Output the [X, Y] coordinate of the center of the cell containing the given text.  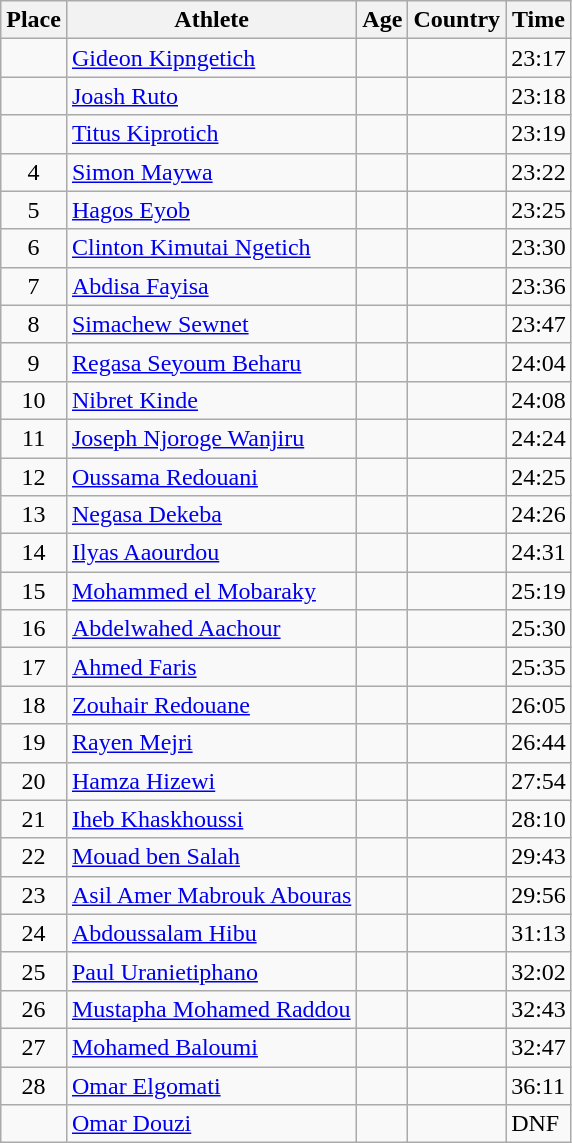
23:47 [539, 324]
Regasa Seyoum Beharu [211, 362]
Mohammed el Mobaraky [211, 591]
24 [34, 933]
23:22 [539, 172]
Titus Kiprotich [211, 134]
5 [34, 210]
Iheb Khaskhoussi [211, 819]
Gideon Kipngetich [211, 58]
25:35 [539, 667]
27:54 [539, 781]
32:43 [539, 1009]
Ahmed Faris [211, 667]
26:05 [539, 705]
17 [34, 667]
6 [34, 248]
Abdelwahed Aachour [211, 629]
24:24 [539, 438]
Ilyas Aaourdou [211, 553]
Joseph Njoroge Wanjiru [211, 438]
32:02 [539, 971]
29:56 [539, 895]
23:25 [539, 210]
29:43 [539, 857]
Mouad ben Salah [211, 857]
7 [34, 286]
Nibret Kinde [211, 400]
DNF [539, 1124]
24:31 [539, 553]
25 [34, 971]
18 [34, 705]
Mustapha Mohamed Raddou [211, 1009]
26 [34, 1009]
Simon Maywa [211, 172]
8 [34, 324]
Negasa Dekeba [211, 515]
22 [34, 857]
21 [34, 819]
Clinton Kimutai Ngetich [211, 248]
28 [34, 1085]
19 [34, 743]
9 [34, 362]
Abdoussalam Hibu [211, 933]
Age [382, 20]
24:26 [539, 515]
Rayen Mejri [211, 743]
Paul Uranietiphano [211, 971]
28:10 [539, 819]
13 [34, 515]
Abdisa Fayisa [211, 286]
24:08 [539, 400]
Hamza Hizewi [211, 781]
Mohamed Baloumi [211, 1047]
32:47 [539, 1047]
23:17 [539, 58]
Place [34, 20]
23:18 [539, 96]
31:13 [539, 933]
Athlete [211, 20]
12 [34, 477]
15 [34, 591]
Country [457, 20]
20 [34, 781]
11 [34, 438]
25:19 [539, 591]
4 [34, 172]
27 [34, 1047]
23 [34, 895]
14 [34, 553]
24:04 [539, 362]
23:19 [539, 134]
Simachew Sewnet [211, 324]
Joash Ruto [211, 96]
Hagos Eyob [211, 210]
Zouhair Redouane [211, 705]
10 [34, 400]
Oussama Redouani [211, 477]
16 [34, 629]
23:36 [539, 286]
24:25 [539, 477]
Omar Elgomati [211, 1085]
Asil Amer Mabrouk Abouras [211, 895]
23:30 [539, 248]
36:11 [539, 1085]
Omar Douzi [211, 1124]
25:30 [539, 629]
Time [539, 20]
26:44 [539, 743]
